Return the [X, Y] coordinate for the center point of the cell that contains the specified text.  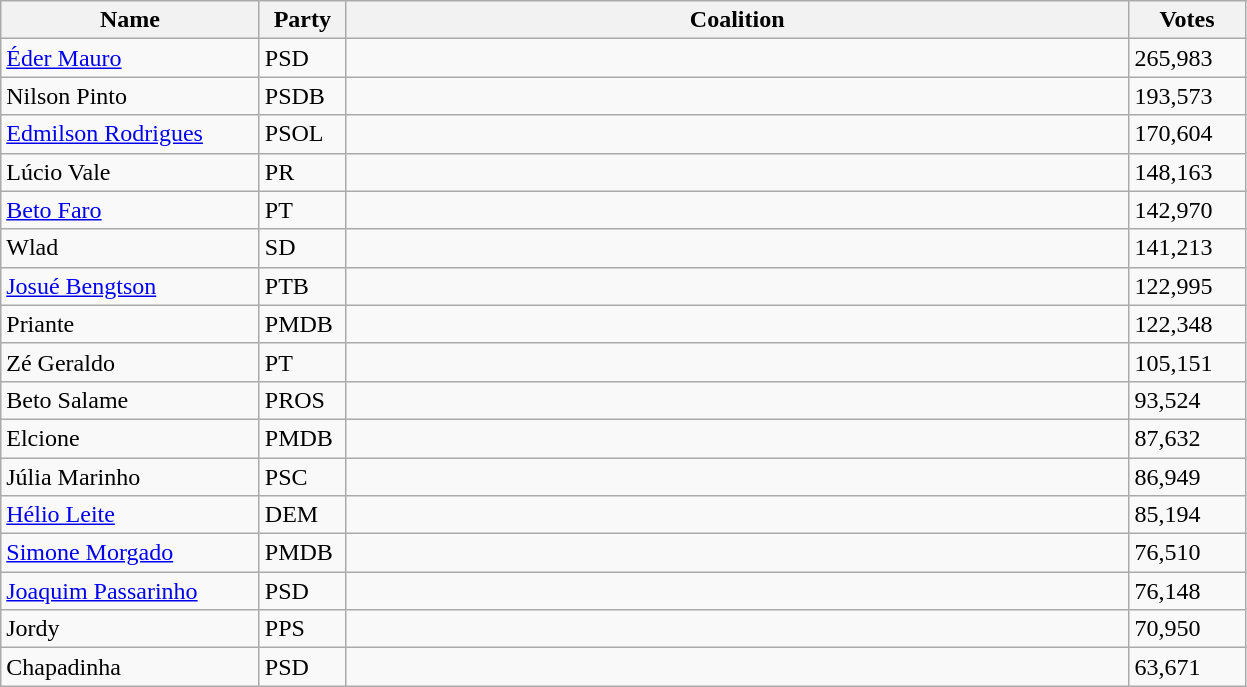
PSOL [302, 134]
105,151 [1187, 362]
76,148 [1187, 591]
85,194 [1187, 515]
Zé Geraldo [130, 362]
Coalition [737, 20]
Beto Faro [130, 210]
76,510 [1187, 553]
93,524 [1187, 400]
122,348 [1187, 324]
Votes [1187, 20]
PSDB [302, 96]
Lúcio Vale [130, 172]
142,970 [1187, 210]
Hélio Leite [130, 515]
141,213 [1187, 248]
Elcione [130, 438]
DEM [302, 515]
Jordy [130, 629]
PSC [302, 477]
Simone Morgado [130, 553]
Éder Mauro [130, 58]
PROS [302, 400]
Joaquim Passarinho [130, 591]
Nilson Pinto [130, 96]
Júlia Marinho [130, 477]
Name [130, 20]
86,949 [1187, 477]
170,604 [1187, 134]
Priante [130, 324]
87,632 [1187, 438]
148,163 [1187, 172]
70,950 [1187, 629]
Edmilson Rodrigues [130, 134]
Party [302, 20]
PTB [302, 286]
PPS [302, 629]
193,573 [1187, 96]
Chapadinha [130, 667]
SD [302, 248]
63,671 [1187, 667]
265,983 [1187, 58]
Beto Salame [130, 400]
Wlad [130, 248]
PR [302, 172]
122,995 [1187, 286]
Josué Bengtson [130, 286]
